Determine the (X, Y) coordinate at the center of the cell enclosing the given text.  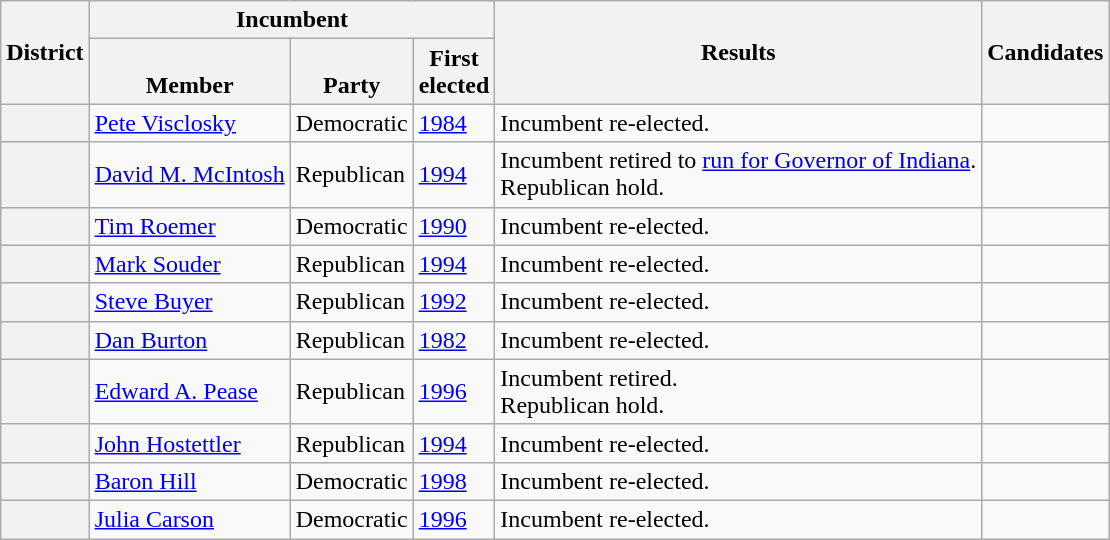
Pete Visclosky (190, 123)
Baron Hill (190, 481)
Results (738, 52)
Mark Souder (190, 264)
Member (190, 72)
David M. McIntosh (190, 174)
1992 (454, 302)
Candidates (1046, 52)
District (45, 52)
Firstelected (454, 72)
1984 (454, 123)
Edward A. Pease (190, 392)
Steve Buyer (190, 302)
Tim Roemer (190, 226)
1982 (454, 340)
Incumbent (292, 20)
Incumbent retired.Republican hold. (738, 392)
1990 (454, 226)
1998 (454, 481)
Julia Carson (190, 519)
Incumbent retired to run for Governor of Indiana.Republican hold. (738, 174)
Party (352, 72)
Dan Burton (190, 340)
John Hostettler (190, 443)
